Detect which cell encompasses the target text, then output its (x, y) center coordinate. 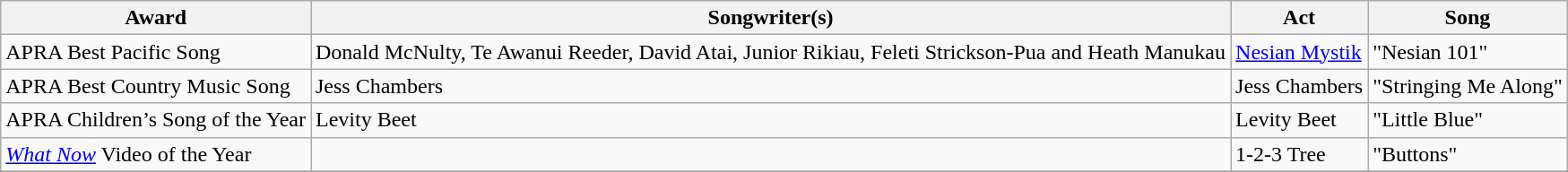
"Little Blue" (1468, 120)
Act (1300, 18)
"Stringing Me Along" (1468, 86)
APRA Children’s Song of the Year (156, 120)
Songwriter(s) (770, 18)
What Now Video of the Year (156, 154)
Nesian Mystik (1300, 52)
Song (1468, 18)
"Buttons" (1468, 154)
APRA Best Country Music Song (156, 86)
Donald McNulty, Te Awanui Reeder, David Atai, Junior Rikiau, Feleti Strickson-Pua and Heath Manukau (770, 52)
APRA Best Pacific Song (156, 52)
Award (156, 18)
1-2-3 Tree (1300, 154)
"Nesian 101" (1468, 52)
